Identify which cell holds the provided text, then report its [x, y] central coordinate. 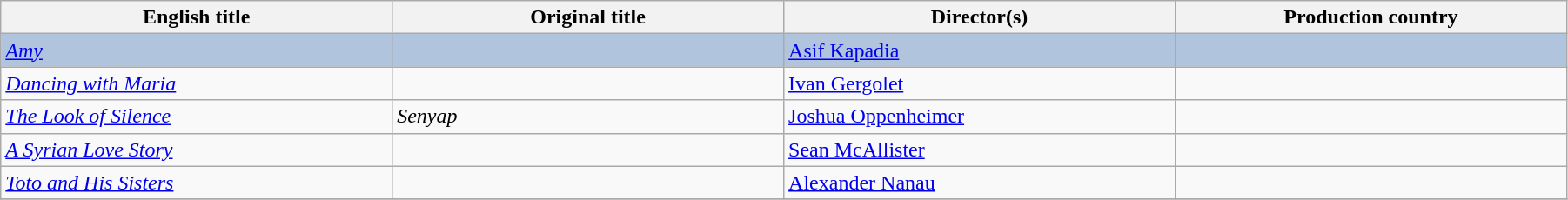
Sean McAllister [980, 150]
Asif Kapadia [980, 50]
Toto and His Sisters [197, 183]
Dancing with Maria [197, 83]
Original title [588, 17]
Joshua Oppenheimer [980, 117]
Director(s) [980, 17]
Amy [197, 50]
Ivan Gergolet [980, 83]
Senyap [588, 117]
English title [197, 17]
Production country [1370, 17]
Alexander Nanau [980, 183]
A Syrian Love Story [197, 150]
The Look of Silence [197, 117]
